Return the (x, y) coordinate for the center point of the cell that contains the specified text.  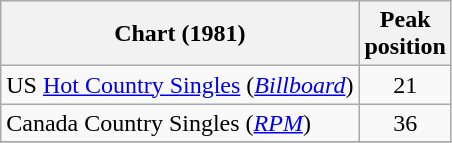
US Hot Country Singles (Billboard) (180, 85)
Canada Country Singles (RPM) (180, 123)
21 (405, 85)
Chart (1981) (180, 34)
Peakposition (405, 34)
36 (405, 123)
